Search for the cell housing the specified text and yield its [X, Y] center coordinate. 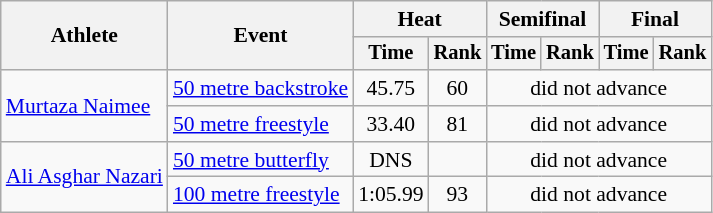
Final [655, 19]
Event [260, 36]
Murtaza Naimee [84, 106]
45.75 [390, 88]
100 metre freestyle [260, 195]
Semifinal [542, 19]
60 [458, 88]
Ali Asghar Nazari [84, 178]
Athlete [84, 36]
Heat [420, 19]
DNS [390, 160]
50 metre butterfly [260, 160]
93 [458, 195]
50 metre freestyle [260, 124]
1:05.99 [390, 195]
50 metre backstroke [260, 88]
33.40 [390, 124]
81 [458, 124]
